Capture the cell that displays the provided text and extract its [X, Y] central coordinate. 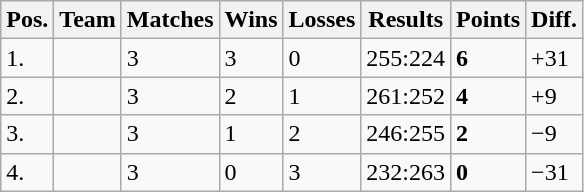
+31 [554, 58]
Wins [251, 20]
Results [406, 20]
+9 [554, 96]
3. [28, 134]
4. [28, 172]
Losses [322, 20]
−9 [554, 134]
261:252 [406, 96]
Matches [170, 20]
−31 [554, 172]
Diff. [554, 20]
2. [28, 96]
4 [488, 96]
Points [488, 20]
255:224 [406, 58]
1. [28, 58]
232:263 [406, 172]
Team [88, 20]
Pos. [28, 20]
246:255 [406, 134]
6 [488, 58]
